Locate the cell with the specified text and output its [x, y] center coordinate. 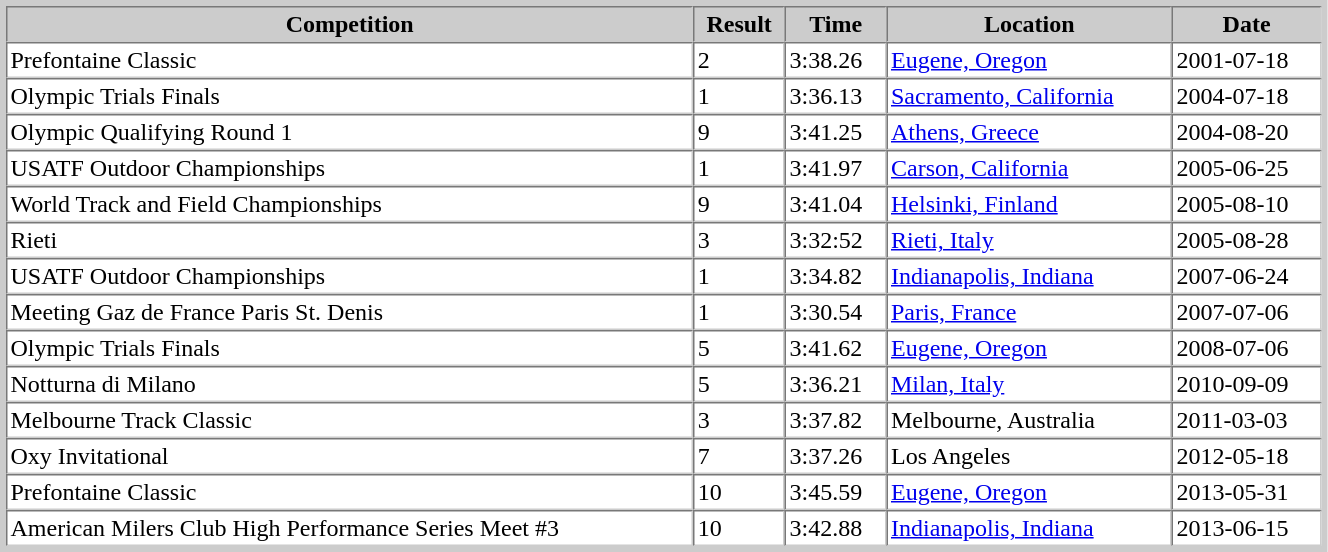
2 [739, 60]
2008-07-06 [1246, 348]
2005-08-10 [1246, 204]
Time [836, 24]
Los Angeles [1028, 456]
2001-07-18 [1246, 60]
Competition [350, 24]
Rieti, Italy [1028, 240]
2004-08-20 [1246, 132]
2005-08-28 [1246, 240]
3:36.13 [836, 96]
Paris, France [1028, 312]
3:36.21 [836, 384]
Helsinki, Finland [1028, 204]
2005-06-25 [1246, 168]
Milan, Italy [1028, 384]
Notturna di Milano [350, 384]
Sacramento, California [1028, 96]
Athens, Greece [1028, 132]
3:37.26 [836, 456]
World Track and Field Championships [350, 204]
2004-07-18 [1246, 96]
3:45.59 [836, 492]
2012-05-18 [1246, 456]
3:32:52 [836, 240]
3:30.54 [836, 312]
3:41.25 [836, 132]
3:38.26 [836, 60]
3:42.88 [836, 528]
3:41.97 [836, 168]
Oxy Invitational [350, 456]
3:37.82 [836, 420]
Melbourne, Australia [1028, 420]
3:41.04 [836, 204]
Location [1028, 24]
2007-06-24 [1246, 276]
Carson, California [1028, 168]
Date [1246, 24]
2011-03-03 [1246, 420]
3:34.82 [836, 276]
Melbourne Track Classic [350, 420]
Meeting Gaz de France Paris St. Denis [350, 312]
2013-06-15 [1246, 528]
2010-09-09 [1246, 384]
American Milers Club High Performance Series Meet #3 [350, 528]
Olympic Qualifying Round 1 [350, 132]
3:41.62 [836, 348]
Rieti [350, 240]
2007-07-06 [1246, 312]
Result [739, 24]
7 [739, 456]
2013-05-31 [1246, 492]
